Determine the (X, Y) coordinate at the center of the cell enclosing the given text.  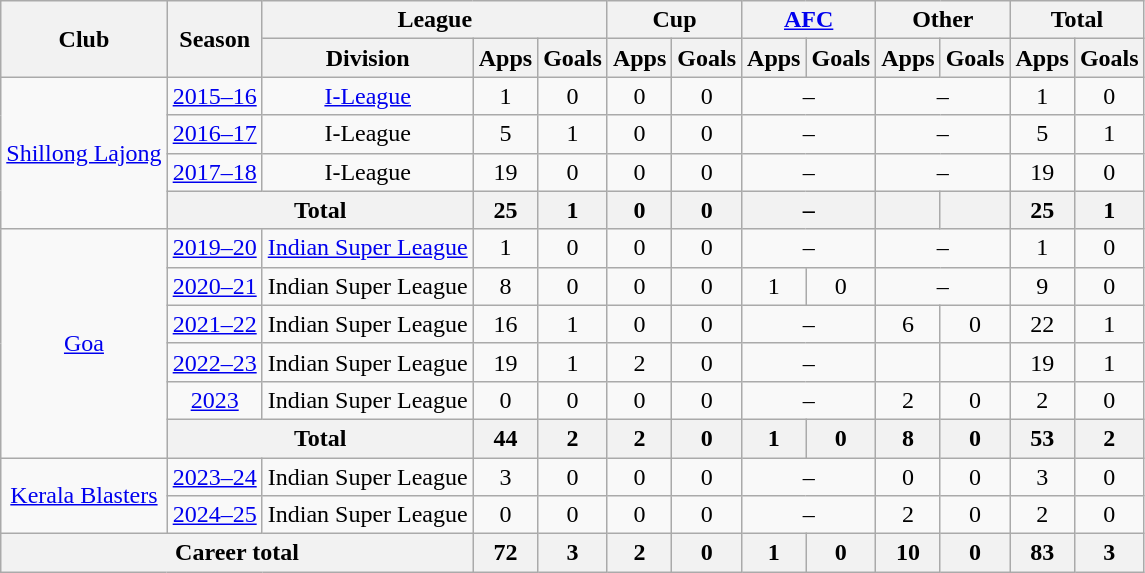
Career total (237, 553)
2019–20 (214, 248)
2017–18 (214, 172)
2022–23 (214, 362)
6 (908, 324)
2024–25 (214, 515)
72 (505, 553)
83 (1042, 553)
Cup (674, 20)
2016–17 (214, 134)
9 (1042, 286)
Goa (84, 343)
10 (908, 553)
Shillong Lajong (84, 153)
22 (1042, 324)
Season (214, 39)
Club (84, 39)
League (434, 20)
16 (505, 324)
2020–21 (214, 286)
2015–16 (214, 96)
Division (368, 58)
2023 (214, 400)
Other (943, 20)
AFC (809, 20)
2023–24 (214, 477)
53 (1042, 438)
2021–22 (214, 324)
Kerala Blasters (84, 496)
44 (505, 438)
